Find where the given text appears and provide that cell's center as (X, Y) coordinate. 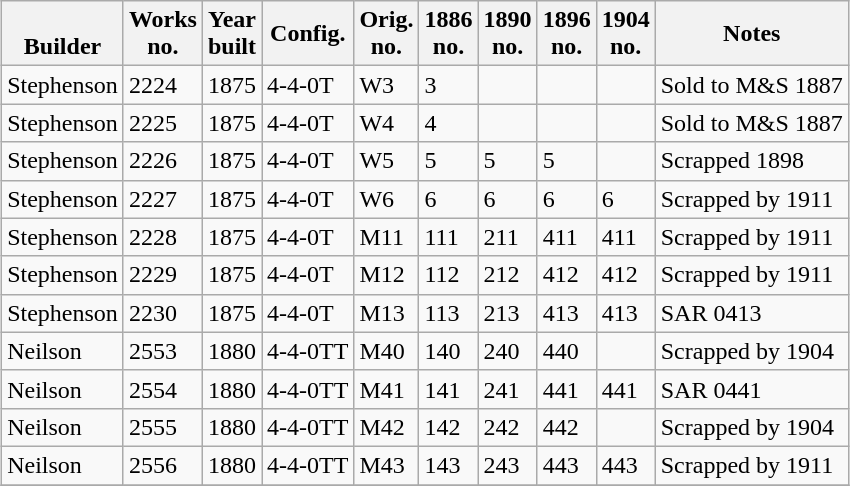
212 (508, 275)
140 (448, 351)
2230 (162, 313)
2228 (162, 237)
440 (566, 351)
2553 (162, 351)
2227 (162, 199)
Scrapped 1898 (752, 161)
W5 (386, 161)
4 (448, 123)
M13 (386, 313)
2225 (162, 123)
211 (508, 237)
241 (508, 389)
Builder (63, 34)
113 (448, 313)
M12 (386, 275)
442 (566, 427)
M40 (386, 351)
2224 (162, 85)
M11 (386, 237)
1886no. (448, 34)
111 (448, 237)
Config. (308, 34)
243 (508, 465)
3 (448, 85)
W4 (386, 123)
2554 (162, 389)
2226 (162, 161)
Notes (752, 34)
W3 (386, 85)
112 (448, 275)
2555 (162, 427)
SAR 0441 (752, 389)
143 (448, 465)
2229 (162, 275)
141 (448, 389)
Worksno. (162, 34)
240 (508, 351)
242 (508, 427)
SAR 0413 (752, 313)
Yearbuilt (232, 34)
Orig.no. (386, 34)
142 (448, 427)
M43 (386, 465)
M42 (386, 427)
1890no. (508, 34)
1904no. (626, 34)
1896no. (566, 34)
M41 (386, 389)
2556 (162, 465)
213 (508, 313)
W6 (386, 199)
